Extract the (X, Y) coordinate from the center of the cell holding the provided text.  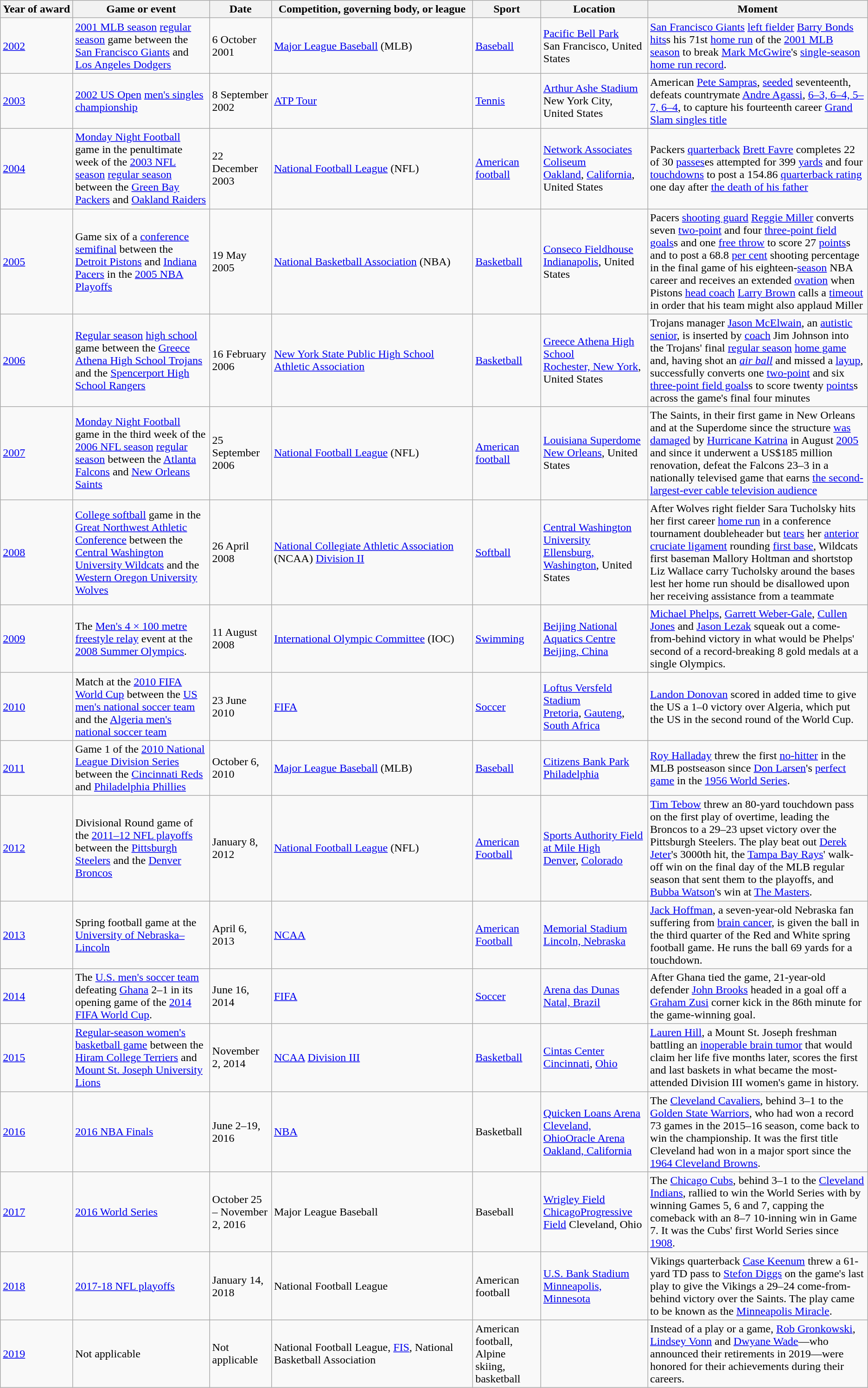
U.S. Bank StadiumMinneapolis, Minnesota (594, 1286)
8 September 2002 (240, 101)
American football, Alpine skiing, basketball (507, 1354)
Sport (507, 9)
January 8, 2012 (240, 848)
2002 (37, 45)
2016 World Series (141, 1212)
2013 (37, 934)
22 December 2003 (240, 169)
Greece Athena High SchoolRochester, New York, United States (594, 360)
Citizens Bank ParkPhiladelphia (594, 768)
Loftus Versfeld StadiumPretoria, Gauteng, South Africa (594, 706)
Regular-season women's basketball game between the Hiram College Terriers and Mount St. Joseph University Lions (141, 1058)
16 February 2006 (240, 360)
26 April 2008 (240, 552)
2007 (37, 453)
19 May 2005 (240, 262)
Louisiana SuperdomeNew Orleans, United States (594, 453)
Swimming (507, 639)
Tennis (507, 101)
Location (594, 9)
Pacific Bell ParkSan Francisco, United States (594, 45)
NBA (372, 1132)
Year of award (37, 9)
2006 (37, 360)
Game or event (141, 9)
Cintas CenterCincinnati, Ohio (594, 1058)
NCAA (372, 934)
Competition, governing body, or league (372, 9)
The U.S. men's soccer team defeating Ghana 2–1 in its opening game of the 2014 FIFA World Cup. (141, 996)
Date (240, 9)
Monday Night Football game in the penultimate week of the 2003 NFL season regular season between the Green Bay Packers and Oakland Raiders (141, 169)
Major League Baseball (372, 1212)
NCAA Division III (372, 1058)
2016 NBA Finals (141, 1132)
Central Washington UniversityEllensburg, Washington, United States (594, 552)
Spring football game at the University of Nebraska–Lincoln (141, 934)
23 June 2010 (240, 706)
Softball (507, 552)
National Football League, FIS, National Basketball Association (372, 1354)
2017 (37, 1212)
Game 1 of the 2010 National League Division Series between the Cincinnati Reds and Philadelphia Phillies (141, 768)
Landon Donovan scored in added time to give the US a 1–0 victory over Algeria, which put the US in the second round of the World Cup. (758, 706)
ATP Tour (372, 101)
Wrigley FieldChicagoProgressive Field Cleveland, Ohio (594, 1212)
Moment (758, 9)
2017-18 NFL playoffs (141, 1286)
National Football League (372, 1286)
2009 (37, 639)
New York State Public High School Athletic Association (372, 360)
2014 (37, 996)
2012 (37, 848)
June 2–19, 2016 (240, 1132)
Network Associates ColiseumOakland, California, United States (594, 169)
June 16, 2014 (240, 996)
National Basketball Association (NBA) (372, 262)
2003 (37, 101)
April 6, 2013 (240, 934)
25 September 2006 (240, 453)
Memorial StadiumLincoln, Nebraska (594, 934)
Sports Authority Field at Mile HighDenver, Colorado (594, 848)
2004 (37, 169)
Divisional Round game of the 2011–12 NFL playoffs between the Pittsburgh Steelers and the Denver Broncos (141, 848)
2002 US Open men's singles championship (141, 101)
2015 (37, 1058)
11 August 2008 (240, 639)
Beijing National Aquatics CentreBeijing, China (594, 639)
2005 (37, 262)
6 October 2001 (240, 45)
January 14, 2018 (240, 1286)
Quicken Loans ArenaCleveland, OhioOracle Arena Oakland, California (594, 1132)
Arena das DunasNatal, Brazil (594, 996)
Conseco FieldhouseIndianapolis, United States (594, 262)
2016 (37, 1132)
2008 (37, 552)
2001 MLB season regular season game between the San Francisco Giants and Los Angeles Dodgers (141, 45)
Match at the 2010 FIFA World Cup between the US men's national soccer team and the Algeria men's national soccer team (141, 706)
International Olympic Committee (IOC) (372, 639)
2011 (37, 768)
Regular season high school game between the Greece Athena High School Trojans and the Spencerport High School Rangers (141, 360)
San Francisco Giants left fielder Barry Bonds hitss his 71st home run of the 2001 MLB season to break Mark McGwire's single-season home run record. (758, 45)
2018 (37, 1286)
October 25 – November 2, 2016 (240, 1212)
Roy Halladay threw the first no-hitter in the MLB postseason since Don Larsen's perfect game in the 1956 World Series. (758, 768)
2010 (37, 706)
Monday Night Football game in the third week of the 2006 NFL season regular season between the Atlanta Falcons and New Orleans Saints (141, 453)
October 6, 2010 (240, 768)
Game six of a conference semifinal between the Detroit Pistons and Indiana Pacers in the 2005 NBA Playoffs (141, 262)
Arthur Ashe StadiumNew York City, United States (594, 101)
2019 (37, 1354)
November 2, 2014 (240, 1058)
National Collegiate Athletic Association (NCAA) Division II (372, 552)
The Men's 4 × 100 metre freestyle relay event at the 2008 Summer Olympics. (141, 639)
